Search for the cell housing the specified text and yield its [X, Y] center coordinate. 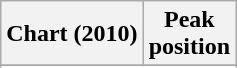
Peakposition [189, 34]
Chart (2010) [72, 34]
